Return (x, y) of the center of cell containing provided text 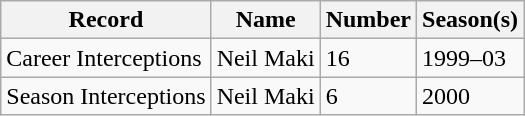
Record (106, 20)
Season Interceptions (106, 96)
Career Interceptions (106, 58)
Season(s) (470, 20)
6 (368, 96)
Number (368, 20)
16 (368, 58)
Name (266, 20)
1999–03 (470, 58)
2000 (470, 96)
